Pinpoint the cell where the given text exists, returning its [X, Y] midpoint coordinate. 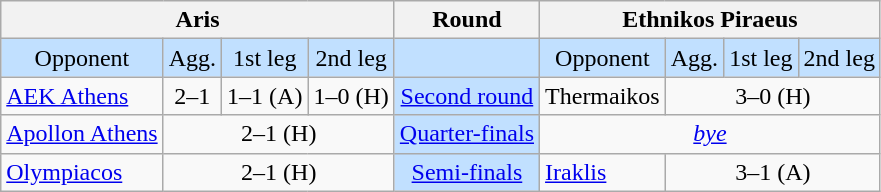
Round [466, 20]
3–1 (A) [772, 172]
AEK Athens [82, 96]
1–0 (H) [351, 96]
Second round [466, 96]
Iraklis [603, 172]
1–1 (A) [265, 96]
Semi-finals [466, 172]
Quarter-finals [466, 134]
Thermaikos [603, 96]
Ethnikos Piraeus [710, 20]
Apollon Athens [82, 134]
bye [710, 134]
Olympiacos [82, 172]
2–1 [192, 96]
3–0 (H) [772, 96]
Aris [198, 20]
